Extract the (x, y) coordinate from the center of the cell holding the provided text.  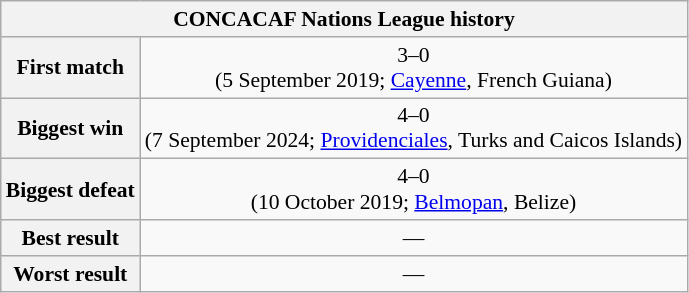
Biggest win (70, 128)
4–0 (10 October 2019; Belmopan, Belize) (414, 190)
4–0 (7 September 2024; Providenciales, Turks and Caicos Islands) (414, 128)
First match (70, 68)
Worst result (70, 274)
Biggest defeat (70, 190)
3–0 (5 September 2019; Cayenne, French Guiana) (414, 68)
CONCACAF Nations League history (344, 19)
Best result (70, 238)
